Extract the (X, Y) coordinate from the center of the cell holding the provided text.  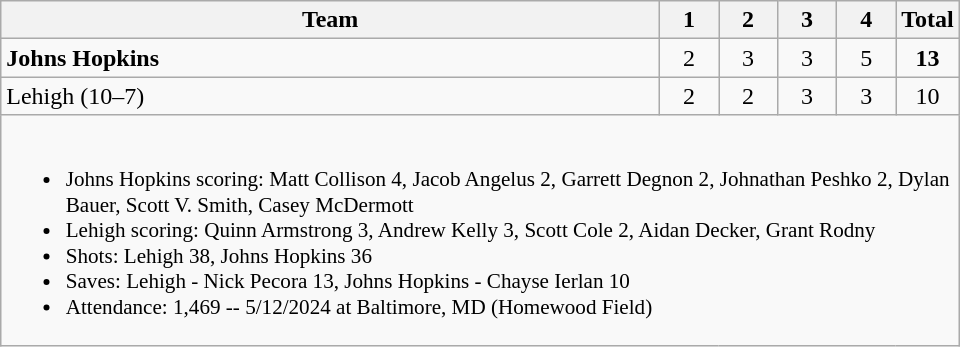
Lehigh (10–7) (330, 96)
Total (928, 20)
10 (928, 96)
13 (928, 58)
1 (688, 20)
Team (330, 20)
5 (866, 58)
Johns Hopkins (330, 58)
4 (866, 20)
